Return [X, Y] of the center of cell containing provided text 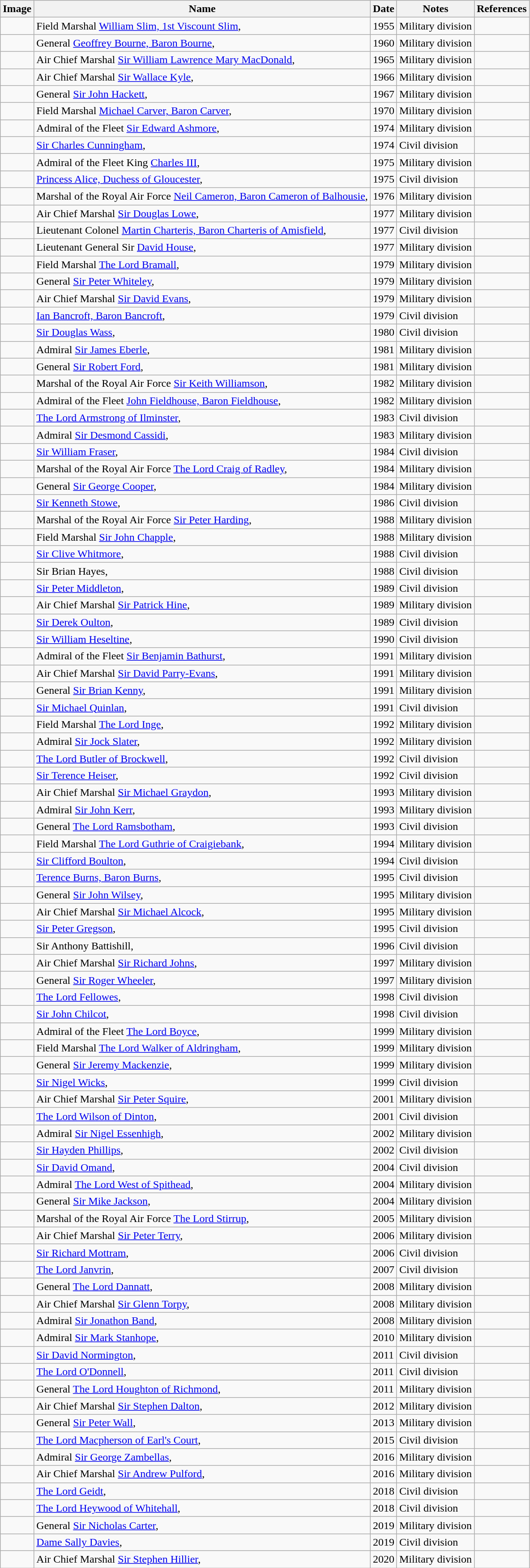
General Sir Peter Whiteley, [202, 282]
Sir Douglas Wass, [202, 333]
1986 [383, 503]
Sir David Omand, [202, 1167]
Air Chief Marshal Sir Richard Johns, [202, 963]
Princess Alice, Duchess of Gloucester, [202, 179]
General Sir Peter Wall, [202, 1423]
Air Chief Marshal Sir Michael Graydon, [202, 793]
Field Marshal William Slim, 1st Viscount Slim, [202, 26]
Sir David Normington, [202, 1355]
Admiral of the Fleet Sir Edward Ashmore, [202, 128]
Name [202, 9]
Date [383, 9]
General Sir Nicholas Carter, [202, 1525]
General Sir George Cooper, [202, 486]
Admiral Sir Jonathon Band, [202, 1321]
General Sir John Wilsey, [202, 895]
2020 [383, 1559]
Field Marshal Sir John Chapple, [202, 537]
The Lord O'Donnell, [202, 1372]
Air Chief Marshal Sir Peter Squire, [202, 1099]
2013 [383, 1423]
Sir Clive Whitmore, [202, 554]
The Lord Fellowes, [202, 997]
Admiral of the Fleet King Charles III, [202, 162]
Sir Brian Hayes, [202, 571]
Lieutenant General Sir David House, [202, 248]
The Lord Geidt, [202, 1491]
General Sir Jeremy Mackenzie, [202, 1065]
2007 [383, 1269]
Admiral Sir Jock Slater, [202, 741]
1960 [383, 43]
Sir Richard Mottram, [202, 1252]
Sir William Heseltine, [202, 639]
Terence Burns, Baron Burns, [202, 878]
Air Chief Marshal Sir Michael Alcock, [202, 912]
Admiral of the Fleet The Lord Boyce, [202, 1031]
Air Chief Marshal Sir Glenn Torpy, [202, 1304]
1967 [383, 94]
Field Marshal The Lord Walker of Aldringham, [202, 1048]
2010 [383, 1338]
General Sir John Hackett, [202, 94]
1980 [383, 333]
Sir John Chilcot, [202, 1014]
The Lord Armstrong of Ilminster, [202, 418]
Admiral Sir George Zambellas, [202, 1457]
The Lord Heywood of Whitehall, [202, 1508]
1970 [383, 111]
Sir Nigel Wicks, [202, 1082]
Air Chief Marshal Sir Douglas Lowe, [202, 214]
Air Chief Marshal Sir Stephen Hillier, [202, 1559]
Air Chief Marshal Sir Patrick Hine, [202, 605]
Admiral Sir Desmond Cassidi, [202, 435]
1966 [383, 77]
Lieutenant Colonel Martin Charteris, Baron Charteris of Amisfield, [202, 231]
Sir Anthony Battishill, [202, 946]
Air Chief Marshal Sir Andrew Pulford, [202, 1474]
Ian Bancroft, Baron Bancroft, [202, 316]
Sir Michael Quinlan, [202, 707]
The Lord Janvrin, [202, 1269]
Sir William Fraser, [202, 452]
Marshal of the Royal Air Force Sir Keith Williamson, [202, 384]
Marshal of the Royal Air Force The Lord Craig of Radley, [202, 469]
Sir Terence Heiser, [202, 776]
Admiral Sir Nigel Essenhigh, [202, 1133]
General Sir Brian Kenny, [202, 690]
Field Marshal The Lord Inge, [202, 724]
Field Marshal The Lord Guthrie of Craigiebank, [202, 844]
General The Lord Dannatt, [202, 1286]
The Lord Wilson of Dinton, [202, 1116]
Sir Hayden Phillips, [202, 1150]
Admiral Sir John Kerr, [202, 810]
Air Chief Marshal Sir David Parry-Evans, [202, 673]
Admiral Sir James Eberle, [202, 350]
The Lord Butler of Brockwell, [202, 759]
General The Lord Houghton of Richmond, [202, 1389]
Marshal of the Royal Air Force Sir Peter Harding, [202, 520]
1955 [383, 26]
Air Chief Marshal Sir William Lawrence Mary MacDonald, [202, 60]
Marshal of the Royal Air Force Neil Cameron, Baron Cameron of Balhousie, [202, 196]
Sir Peter Middleton, [202, 588]
2005 [383, 1218]
The Lord Macpherson of Earl's Court, [202, 1440]
Air Chief Marshal Sir Peter Terry, [202, 1235]
2015 [383, 1440]
General The Lord Ramsbotham, [202, 827]
2012 [383, 1406]
Field Marshal Michael Carver, Baron Carver, [202, 111]
Notes [435, 9]
Admiral The Lord West of Spithead, [202, 1184]
1996 [383, 946]
Sir Clifford Boulton, [202, 861]
1965 [383, 60]
Admiral of the Fleet Sir Benjamin Bathurst, [202, 656]
General Sir Roger Wheeler, [202, 980]
Air Chief Marshal Sir Wallace Kyle, [202, 77]
Dame Sally Davies, [202, 1542]
Admiral Sir Mark Stanhope, [202, 1338]
Image [17, 9]
Field Marshal The Lord Bramall, [202, 265]
Marshal of the Royal Air Force The Lord Stirrup, [202, 1218]
General Sir Robert Ford, [202, 367]
References [501, 9]
1976 [383, 196]
Sir Derek Oulton, [202, 622]
Sir Charles Cunningham, [202, 145]
Air Chief Marshal Sir Stephen Dalton, [202, 1406]
Admiral of the Fleet John Fieldhouse, Baron Fieldhouse, [202, 401]
General Sir Mike Jackson, [202, 1201]
1990 [383, 639]
Sir Peter Gregson, [202, 929]
Sir Kenneth Stowe, [202, 503]
Air Chief Marshal Sir David Evans, [202, 299]
General Geoffrey Bourne, Baron Bourne, [202, 43]
